Pinpoint the cell where the given text exists, returning its [X, Y] midpoint coordinate. 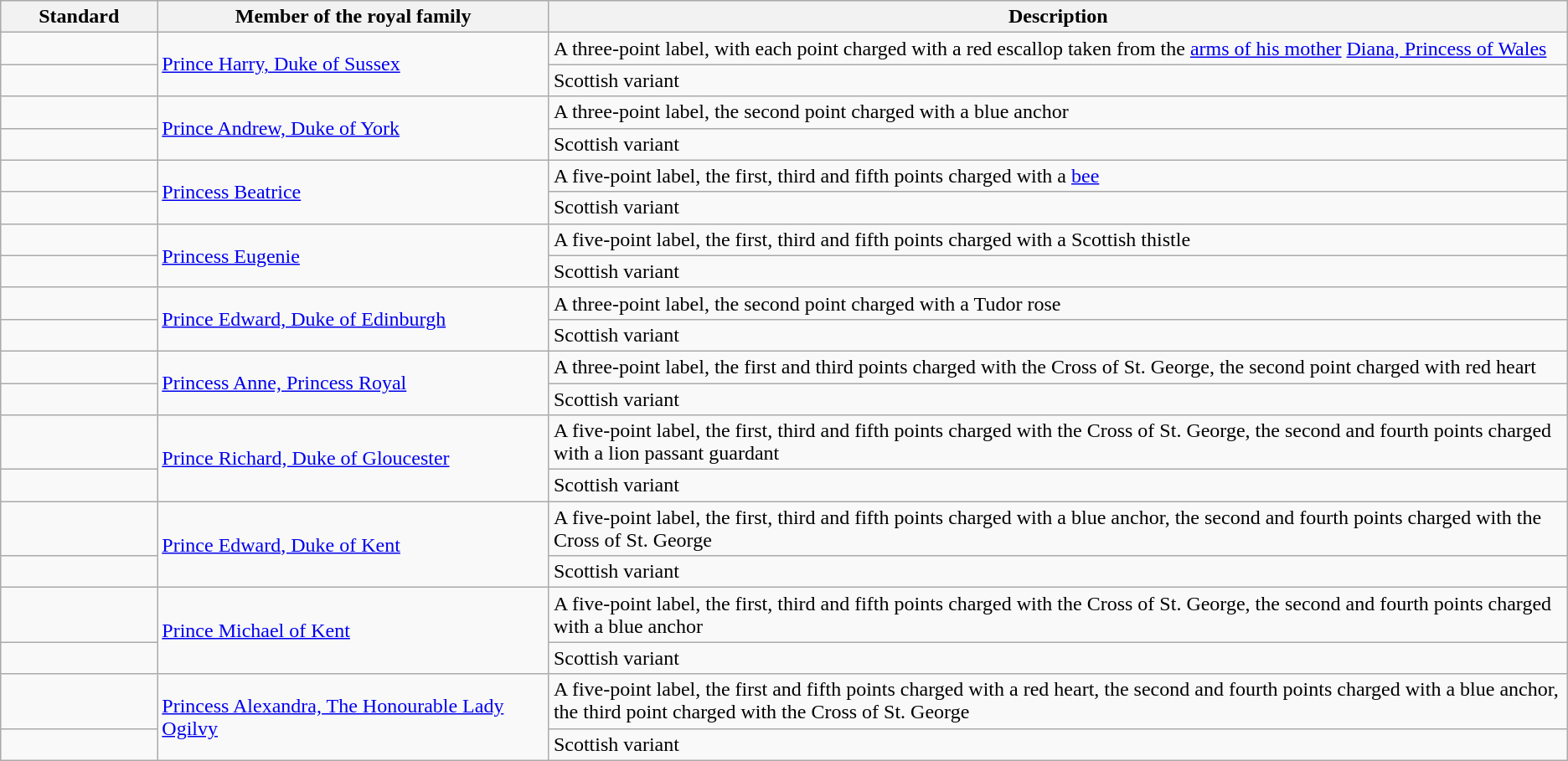
Prince Edward, Duke of Edinburgh [353, 319]
Prince Richard, Duke of Gloucester [353, 459]
Prince Edward, Duke of Kent [353, 544]
Prince Harry, Duke of Sussex [353, 64]
A three-point label, the second point charged with a blue anchor [1058, 112]
A five-point label, the first, third and fifth points charged with a Scottish thistle [1058, 239]
A three-point label, the second point charged with a Tudor rose [1058, 303]
Prince Andrew, Duke of York [353, 128]
Princess Anne, Princess Royal [353, 383]
Prince Michael of Kent [353, 631]
A five-point label, the first, third and fifth points charged with a blue anchor, the second and fourth points charged with the Cross of St. George [1058, 529]
A three-point label, with each point charged with a red escallop taken from the arms of his mother Diana, Princess of Wales [1058, 49]
A five-point label, the first, third and fifth points charged with the Cross of St. George, the second and fourth points charged with a blue anchor [1058, 614]
Standard [79, 17]
Description [1058, 17]
A three-point label, the first and third points charged with the Cross of St. George, the second point charged with red heart [1058, 367]
Princess Beatrice [353, 192]
Princess Alexandra, The Honourable Lady Ogilvy [353, 717]
Member of the royal family [353, 17]
A five-point label, the first, third and fifth points charged with a bee [1058, 176]
Princess Eugenie [353, 255]
